Detect which cell encompasses the target text, then output its [x, y] center coordinate. 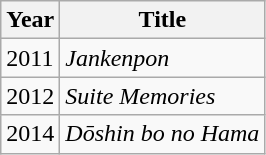
Year [30, 20]
2012 [30, 96]
Suite Memories [162, 96]
2014 [30, 134]
Jankenpon [162, 58]
2011 [30, 58]
Title [162, 20]
Dōshin bo no Hama [162, 134]
